Pinpoint the cell where the given text exists, returning its (X, Y) midpoint coordinate. 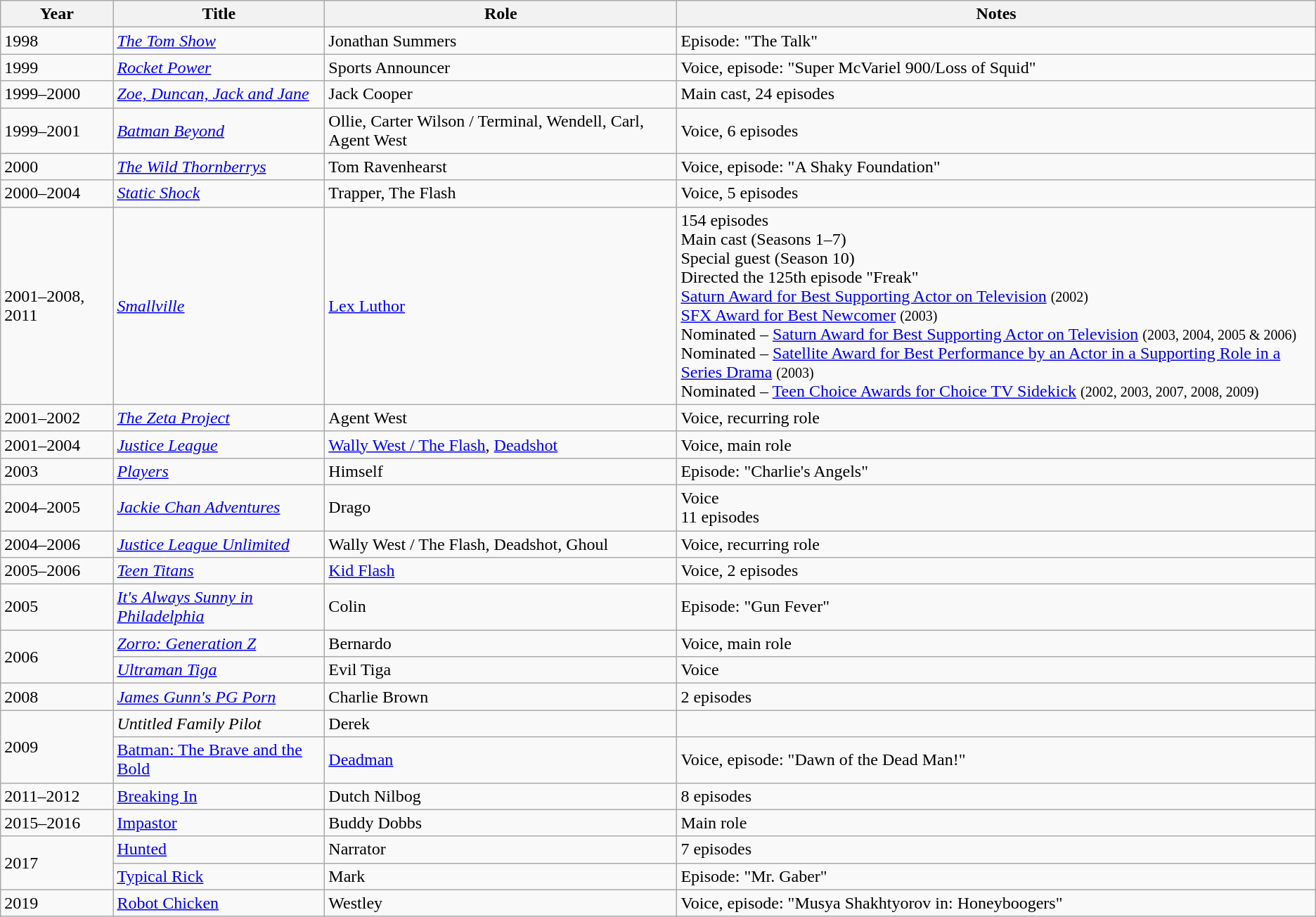
Rocket Power (219, 68)
Episode: "The Talk" (996, 41)
2017 (57, 863)
2001–2004 (57, 444)
1998 (57, 41)
Justice League (219, 444)
Ollie, Carter Wilson / Terminal, Wendell, Carl, Agent West (501, 131)
Batman Beyond (219, 131)
Untitled Family Pilot (219, 724)
Players (219, 471)
2 episodes (996, 697)
2009 (57, 747)
Wally West / The Flash, Deadshot (501, 444)
It's Always Sunny in Philadelphia (219, 608)
Notes (996, 14)
2011–2012 (57, 796)
Narrator (501, 849)
Zoe, Duncan, Jack and Jane (219, 94)
Episode: "Charlie's Angels" (996, 471)
The Zeta Project (219, 418)
Episode: "Mr. Gaber" (996, 876)
The Wild Thornberrys (219, 167)
Typical Rick (219, 876)
7 episodes (996, 849)
Himself (501, 471)
Impastor (219, 823)
Robot Chicken (219, 903)
Zorro: Generation Z (219, 643)
Kid Flash (501, 571)
2000–2004 (57, 193)
Voice, episode: "A Shaky Foundation" (996, 167)
Ultraman Tiga (219, 670)
Batman: The Brave and the Bold (219, 759)
Buddy Dobbs (501, 823)
8 episodes (996, 796)
2005–2006 (57, 571)
Voice, episode: "Super McVariel 900/Loss of Squid" (996, 68)
Jackie Chan Adventures (219, 508)
Justice League Unlimited (219, 544)
Voice, 2 episodes (996, 571)
2015–2016 (57, 823)
Drago (501, 508)
1999–2000 (57, 94)
Voice (996, 670)
2003 (57, 471)
Evil Tiga (501, 670)
Voice, episode: "Dawn of the Dead Man!" (996, 759)
2005 (57, 608)
Hunted (219, 849)
2001–2008, 2011 (57, 305)
James Gunn's PG Porn (219, 697)
Title (219, 14)
Lex Luthor (501, 305)
2019 (57, 903)
Sports Announcer (501, 68)
Year (57, 14)
Jack Cooper (501, 94)
Agent West (501, 418)
Bernardo (501, 643)
Static Shock (219, 193)
2000 (57, 167)
Voice, episode: "Musya Shakhtyorov in: Honeyboogers" (996, 903)
2004–2006 (57, 544)
Trapper, The Flash (501, 193)
2004–2005 (57, 508)
Main cast, 24 episodes (996, 94)
2006 (57, 657)
Charlie Brown (501, 697)
Voice, 6 episodes (996, 131)
Wally West / The Flash, Deadshot, Ghoul (501, 544)
Teen Titans (219, 571)
Dutch Nilbog (501, 796)
Deadman (501, 759)
Voice11 episodes (996, 508)
Voice, 5 episodes (996, 193)
Derek (501, 724)
Role (501, 14)
Colin (501, 608)
The Tom Show (219, 41)
Main role (996, 823)
2001–2002 (57, 418)
2008 (57, 697)
Smallville (219, 305)
Jonathan Summers (501, 41)
Westley (501, 903)
Mark (501, 876)
1999–2001 (57, 131)
Episode: "Gun Fever" (996, 608)
Breaking In (219, 796)
Tom Ravenhearst (501, 167)
1999 (57, 68)
